Extract the (x, y) coordinate from the center of the cell holding the provided text.  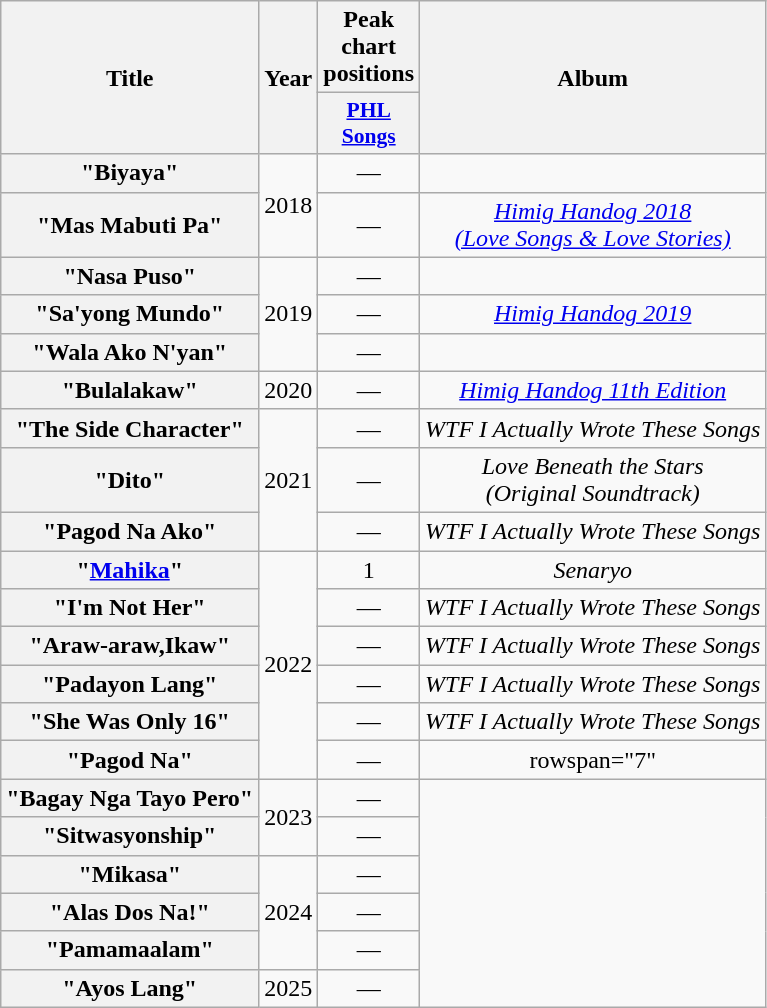
"The Side Character" (130, 428)
"Mahika" (130, 569)
"Mikasa" (130, 874)
2022 (288, 664)
rowspan="7" (593, 760)
"I'm Not Her" (130, 608)
"Padayon Lang" (130, 684)
2024 (288, 912)
"Alas Dos Na!" (130, 912)
"Pamamaalam" (130, 950)
Himig Handog 11th Edition (593, 390)
Album (593, 78)
Love Beneath the Stars(Original Soundtrack) (593, 480)
"Sa'yong Mundo" (130, 314)
Title (130, 78)
2023 (288, 817)
PHLSongs (369, 124)
"Araw-araw,Ikaw" (130, 646)
"Biyaya" (130, 173)
"Sitwasyonship" (130, 836)
"Dito" (130, 480)
2020 (288, 390)
Year (288, 78)
"Pagod Na" (130, 760)
"Pagod Na Ako" (130, 531)
"Bagay Nga Tayo Pero" (130, 798)
"Wala Ako N'yan" (130, 352)
1 (369, 569)
"Bulalakaw" (130, 390)
Peak chart positions (369, 47)
2018 (288, 206)
Senaryo (593, 569)
"Mas Mabuti Pa" (130, 224)
"She Was Only 16" (130, 722)
"Nasa Puso" (130, 276)
2021 (288, 480)
2025 (288, 988)
2019 (288, 314)
"Ayos Lang" (130, 988)
Himig Handog 2019 (593, 314)
Himig Handog 2018(Love Songs & Love Stories) (593, 224)
